Capture the cell that displays the provided text and extract its (X, Y) central coordinate. 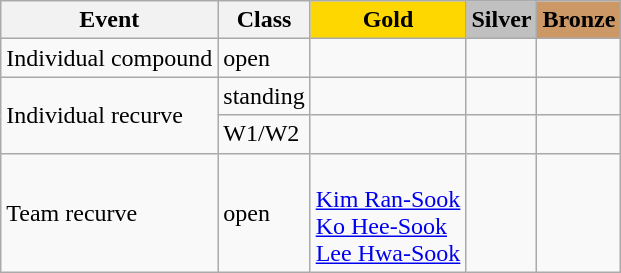
Kim Ran-Sook Ko Hee-Sook Lee Hwa-Sook (388, 212)
W1/W2 (264, 134)
Individual compound (110, 58)
Bronze (579, 20)
standing (264, 96)
Team recurve (110, 212)
Gold (388, 20)
Event (110, 20)
Individual recurve (110, 115)
Class (264, 20)
Silver (502, 20)
